Determine the [x, y] coordinate at the center of the cell enclosing the given text.  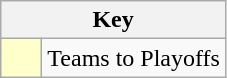
Teams to Playoffs [134, 58]
Key [114, 20]
